Pinpoint the cell where the given text exists, returning its (x, y) midpoint coordinate. 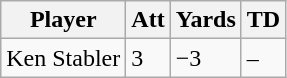
Ken Stabler (64, 58)
−3 (206, 58)
TD (263, 20)
Att (148, 20)
Yards (206, 20)
Player (64, 20)
3 (148, 58)
– (263, 58)
